Scan for the cell matching the given text and deliver its [x, y] coordinate at center. 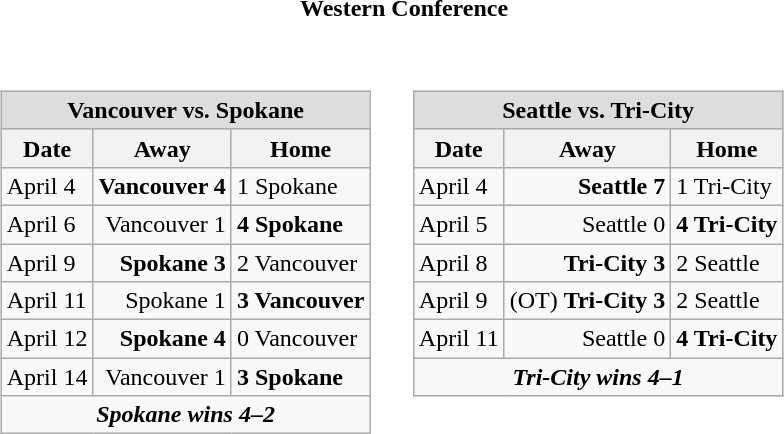
4 Spokane [300, 224]
Spokane 3 [162, 263]
April 8 [458, 263]
Vancouver 4 [162, 186]
Vancouver vs. Spokane [186, 110]
Tri-City 3 [588, 263]
Spokane 4 [162, 339]
April 14 [47, 377]
April 6 [47, 224]
Seattle vs. Tri-City [598, 110]
Spokane 1 [162, 301]
Tri-City wins 4–1 [598, 377]
1 Spokane [300, 186]
2 Vancouver [300, 263]
3 Vancouver [300, 301]
0 Vancouver [300, 339]
Seattle 7 [588, 186]
Spokane wins 4–2 [186, 415]
April 12 [47, 339]
3 Spokane [300, 377]
(OT) Tri-City 3 [588, 301]
1 Tri-City [727, 186]
April 5 [458, 224]
